Detect which cell encompasses the target text, then output its (X, Y) center coordinate. 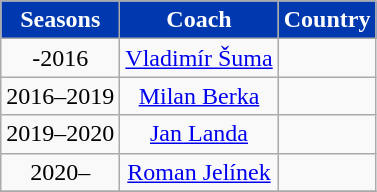
-2016 (60, 58)
2019–2020 (60, 134)
2016–2019 (60, 96)
Seasons (60, 20)
2020– (60, 172)
Coach (199, 20)
Milan Berka (199, 96)
Country (327, 20)
Jan Landa (199, 134)
Roman Jelínek (199, 172)
Vladimír Šuma (199, 58)
